Capture the cell that displays the provided text and extract its [X, Y] central coordinate. 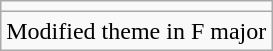
Modified theme in F major [136, 31]
